Return [X, Y] of the center of cell containing provided text 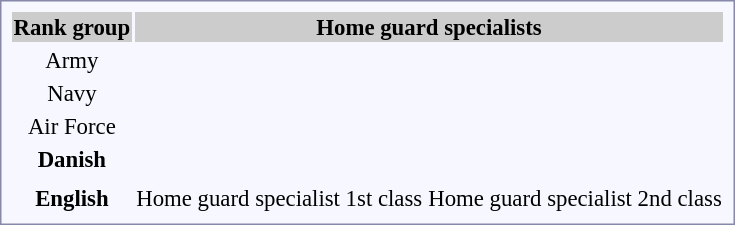
Army [72, 60]
English [72, 198]
Home guard specialists [430, 27]
Danish [72, 159]
Air Force [72, 126]
Navy [72, 93]
Home guard specialist 1st class [280, 198]
Rank group [72, 27]
Home guard specialist 2nd class [576, 198]
